Determine the [x, y] coordinate at the center of the cell enclosing the given text.  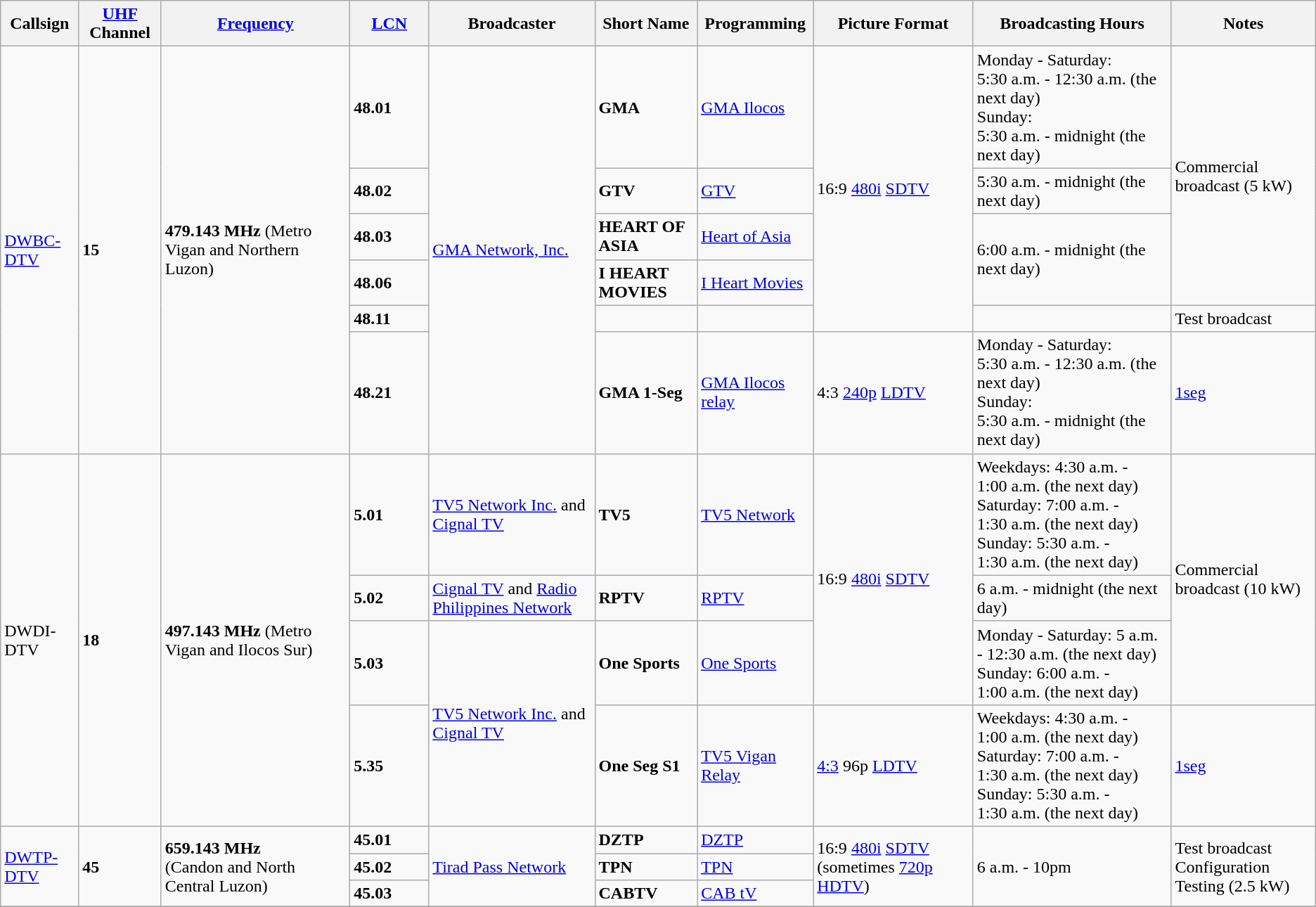
Broadcaster [512, 24]
6:00 a.m. - midnight (the next day) [1072, 259]
One Seg S1 [646, 765]
TV5 [646, 515]
18 [120, 640]
Programming [755, 24]
5.35 [389, 765]
Commercial broadcast (5 kW) [1243, 176]
GMA Ilocos [755, 107]
497.143 MHz (Metro Vigan and Ilocos Sur) [255, 640]
45.02 [389, 867]
TV5 Network [755, 515]
LCN [389, 24]
DWBC-DTV [39, 250]
15 [120, 250]
45 [120, 866]
I Heart Movies [755, 283]
48.02 [389, 191]
48.11 [389, 319]
4:3 240p LDTV [894, 392]
Frequency [255, 24]
GMA Network, Inc. [512, 250]
Test broadcast [1243, 319]
Test broadcastConfiguration Testing (2.5 kW) [1243, 866]
Heart of Asia [755, 236]
48.21 [389, 392]
16:9 480i SDTV (sometimes 720p HDTV) [894, 866]
479.143 MHz (Metro Vigan and Northern Luzon) [255, 250]
Monday - Saturday: 5 a.m. - 12:30 a.m. (the next day) Sunday: 6:00 a.m. - 1:00 a.m. (the next day) [1072, 662]
45.01 [389, 840]
DWTP-DTV [39, 866]
659.143 MHz(Candon and North Central Luzon) [255, 866]
5:30 a.m. - midnight (the next day) [1072, 191]
6 a.m. - 10pm [1072, 866]
Short Name [646, 24]
Broadcasting Hours [1072, 24]
Commercial broadcast (10 kW) [1243, 579]
5.03 [389, 662]
Cignal TV and Radio Philippines Network [512, 598]
5.02 [389, 598]
Notes [1243, 24]
Callsign [39, 24]
48.06 [389, 283]
45.03 [389, 894]
4:3 96p LDTV [894, 765]
48.03 [389, 236]
HEART OF ASIA [646, 236]
Picture Format [894, 24]
TV5 Vigan Relay [755, 765]
GMA Ilocos relay [755, 392]
48.01 [389, 107]
DWDI-DTV [39, 640]
CAB tV [755, 894]
5.01 [389, 515]
GMA [646, 107]
CABTV [646, 894]
Tirad Pass Network [512, 866]
UHF Channel [120, 24]
GMA 1-Seg [646, 392]
I HEART MOVIES [646, 283]
6 a.m. - midnight (the next day) [1072, 598]
